Extract the [x, y] coordinate from the center of the cell holding the provided text.  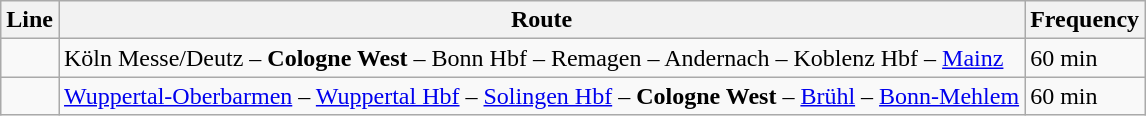
Frequency [1085, 20]
Route [541, 20]
Köln Messe/Deutz – Cologne West – Bonn Hbf – Remagen – Andernach – Koblenz Hbf – Mainz [541, 58]
Line [30, 20]
Wuppertal-Oberbarmen – Wuppertal Hbf – Solingen Hbf – Cologne West – Brühl – Bonn-Mehlem [541, 96]
